Find where the given text appears and provide that cell's center as [x, y] coordinate. 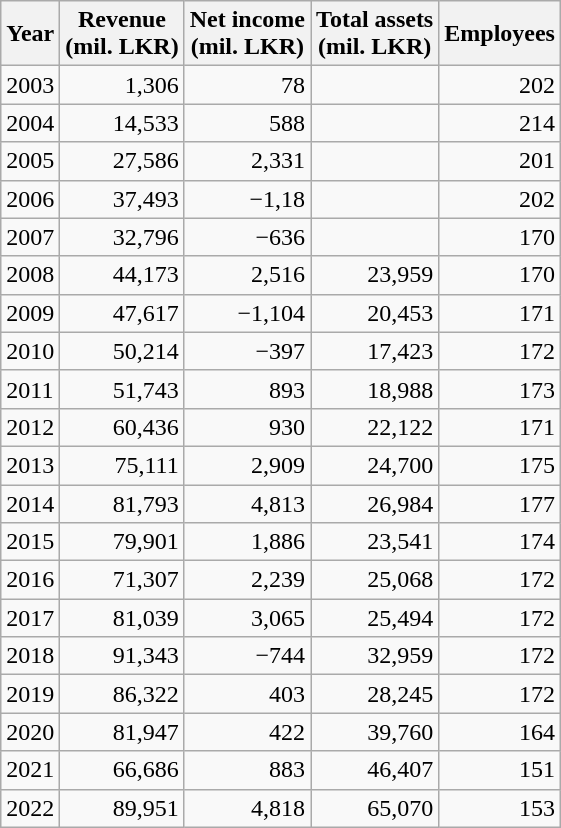
−1,104 [247, 313]
2013 [30, 465]
28,245 [375, 694]
2008 [30, 275]
26,984 [375, 503]
2,331 [247, 161]
2004 [30, 123]
2012 [30, 427]
2,516 [247, 275]
175 [500, 465]
2003 [30, 85]
65,070 [375, 808]
2015 [30, 542]
201 [500, 161]
Employees [500, 34]
164 [500, 732]
2006 [30, 199]
20,453 [375, 313]
177 [500, 503]
151 [500, 770]
91,343 [122, 656]
2014 [30, 503]
23,959 [375, 275]
Revenue(mil. LKR) [122, 34]
71,307 [122, 580]
89,951 [122, 808]
2020 [30, 732]
81,947 [122, 732]
2011 [30, 389]
60,436 [122, 427]
214 [500, 123]
32,959 [375, 656]
25,494 [375, 618]
37,493 [122, 199]
2019 [30, 694]
−397 [247, 351]
930 [247, 427]
1,306 [122, 85]
893 [247, 389]
86,322 [122, 694]
2018 [30, 656]
32,796 [122, 237]
−636 [247, 237]
2007 [30, 237]
2,909 [247, 465]
422 [247, 732]
4,818 [247, 808]
3,065 [247, 618]
−744 [247, 656]
173 [500, 389]
46,407 [375, 770]
39,760 [375, 732]
883 [247, 770]
27,586 [122, 161]
66,686 [122, 770]
17,423 [375, 351]
403 [247, 694]
23,541 [375, 542]
174 [500, 542]
24,700 [375, 465]
2022 [30, 808]
588 [247, 123]
14,533 [122, 123]
51,743 [122, 389]
18,988 [375, 389]
2,239 [247, 580]
81,039 [122, 618]
−1,18 [247, 199]
50,214 [122, 351]
25,068 [375, 580]
153 [500, 808]
2017 [30, 618]
81,793 [122, 503]
79,901 [122, 542]
Year [30, 34]
Total assets(mil. LKR) [375, 34]
2009 [30, 313]
47,617 [122, 313]
2016 [30, 580]
44,173 [122, 275]
2005 [30, 161]
75,111 [122, 465]
22,122 [375, 427]
78 [247, 85]
2021 [30, 770]
2010 [30, 351]
1,886 [247, 542]
4,813 [247, 503]
Net income(mil. LKR) [247, 34]
